Provide the (X, Y) coordinate of the cell's center where the given text is located.  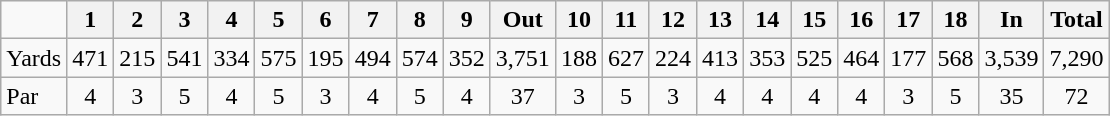
17 (908, 20)
15 (814, 20)
525 (814, 58)
3,751 (522, 58)
14 (768, 20)
1 (90, 20)
334 (232, 58)
72 (1076, 96)
7,290 (1076, 58)
10 (578, 20)
464 (862, 58)
541 (184, 58)
8 (420, 20)
Yards (34, 58)
353 (768, 58)
Par (34, 96)
Total (1076, 20)
574 (420, 58)
35 (1012, 96)
18 (956, 20)
13 (720, 20)
494 (372, 58)
195 (326, 58)
413 (720, 58)
224 (672, 58)
6 (326, 20)
7 (372, 20)
11 (626, 20)
9 (466, 20)
12 (672, 20)
188 (578, 58)
In (1012, 20)
627 (626, 58)
37 (522, 96)
16 (862, 20)
Out (522, 20)
352 (466, 58)
177 (908, 58)
575 (278, 58)
3,539 (1012, 58)
471 (90, 58)
2 (138, 20)
568 (956, 58)
215 (138, 58)
